Locate the cell with the specified text and output its (x, y) center coordinate. 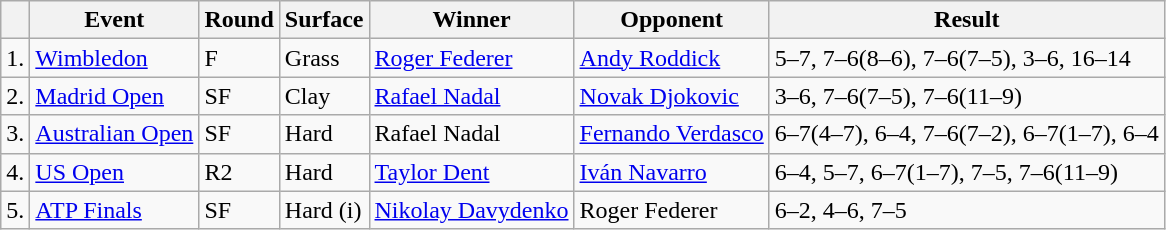
Clay (324, 96)
Grass (324, 58)
Madrid Open (114, 96)
US Open (114, 172)
2. (16, 96)
3–6, 7–6(7–5), 7–6(11–9) (966, 96)
Nikolay Davydenko (472, 210)
ATP Finals (114, 210)
Opponent (672, 20)
Result (966, 20)
6–7(4–7), 6–4, 7–6(7–2), 6–7(1–7), 6–4 (966, 134)
Hard (i) (324, 210)
3. (16, 134)
6–2, 4–6, 7–5 (966, 210)
Andy Roddick (672, 58)
Fernando Verdasco (672, 134)
R2 (239, 172)
Surface (324, 20)
Round (239, 20)
Event (114, 20)
Australian Open (114, 134)
Novak Djokovic (672, 96)
5. (16, 210)
Iván Navarro (672, 172)
Wimbledon (114, 58)
Taylor Dent (472, 172)
6–4, 5–7, 6–7(1–7), 7–5, 7–6(11–9) (966, 172)
4. (16, 172)
5–7, 7–6(8–6), 7–6(7–5), 3–6, 16–14 (966, 58)
Winner (472, 20)
F (239, 58)
1. (16, 58)
